Capture the cell that displays the provided text and extract its (x, y) central coordinate. 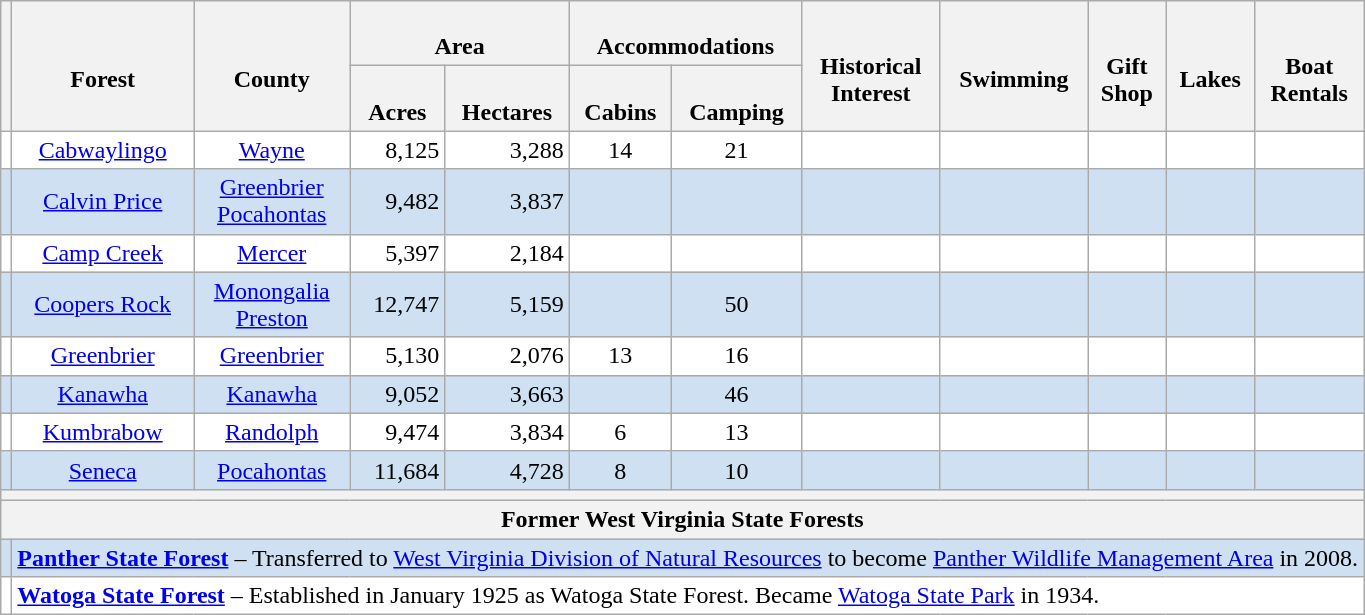
Area (460, 34)
Pocahontas (272, 470)
4,728 (508, 470)
Accommodations (685, 34)
9,052 (398, 394)
Cabwaylingo (103, 150)
Swimming (1014, 66)
21 (736, 150)
5,130 (398, 356)
BoatRentals (1310, 66)
GiftShop (1127, 66)
8 (620, 470)
Forest (103, 66)
9,482 (398, 202)
9,474 (398, 432)
Cabins (620, 98)
Acres (398, 98)
Hectares (508, 98)
Former West Virginia State Forests (682, 519)
GreenbrierPocahontas (272, 202)
Calvin Price (103, 202)
County (272, 66)
16 (736, 356)
12,747 (398, 304)
Seneca (103, 470)
5,159 (508, 304)
HistoricalInterest (871, 66)
Camp Creek (103, 253)
3,663 (508, 394)
3,834 (508, 432)
Kumbrabow (103, 432)
8,125 (398, 150)
6 (620, 432)
Watoga State Forest – Established in January 1925 as Watoga State Forest. Became Watoga State Park in 1934. (688, 596)
5,397 (398, 253)
Panther State Forest – Transferred to West Virginia Division of Natural Resources to become Panther Wildlife Management Area in 2008. (688, 557)
Camping (736, 98)
10 (736, 470)
46 (736, 394)
Mercer (272, 253)
Coopers Rock (103, 304)
2,076 (508, 356)
Wayne (272, 150)
11,684 (398, 470)
MonongaliaPreston (272, 304)
3,288 (508, 150)
3,837 (508, 202)
2,184 (508, 253)
50 (736, 304)
Lakes (1210, 66)
Randolph (272, 432)
14 (620, 150)
